Capture the cell that displays the provided text and extract its [x, y] central coordinate. 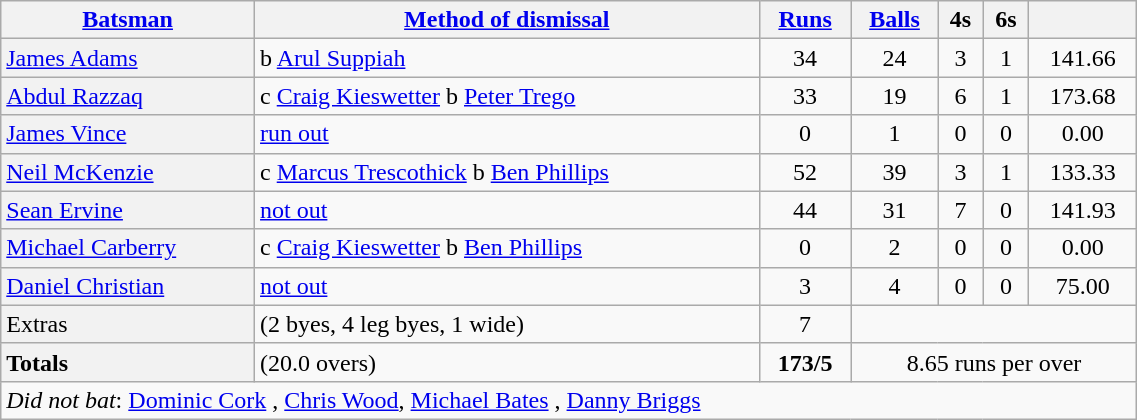
31 [894, 210]
173.68 [1083, 96]
run out [507, 134]
34 [805, 58]
141.66 [1083, 58]
Sean Ervine [128, 210]
b Arul Suppiah [507, 58]
Balls [894, 20]
Neil McKenzie [128, 172]
133.33 [1083, 172]
6s [1006, 20]
141.93 [1083, 210]
James Vince [128, 134]
6 [960, 96]
4s [960, 20]
19 [894, 96]
Extras [128, 324]
8.65 runs per over [994, 362]
75.00 [1083, 286]
Daniel Christian [128, 286]
173/5 [805, 362]
33 [805, 96]
Batsman [128, 20]
Did not bat: Dominic Cork , Chris Wood, Michael Bates , Danny Briggs [569, 400]
52 [805, 172]
James Adams [128, 58]
(20.0 overs) [507, 362]
Runs [805, 20]
c Craig Kieswetter b Peter Trego [507, 96]
Totals [128, 362]
39 [894, 172]
Method of dismissal [507, 20]
Michael Carberry [128, 248]
24 [894, 58]
4 [894, 286]
(2 byes, 4 leg byes, 1 wide) [507, 324]
c Marcus Trescothick b Ben Phillips [507, 172]
2 [894, 248]
c Craig Kieswetter b Ben Phillips [507, 248]
44 [805, 210]
Abdul Razzaq [128, 96]
